Detect which cell encompasses the target text, then output its [X, Y] center coordinate. 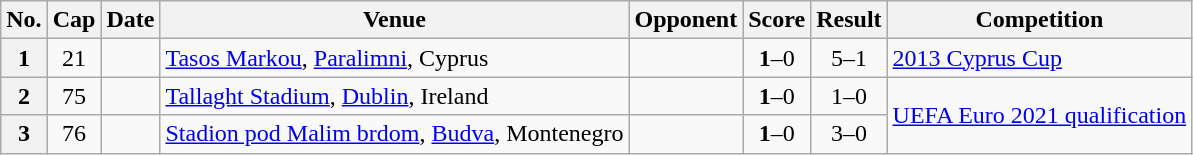
76 [74, 134]
Cap [74, 20]
Score [777, 20]
Tallaght Stadium, Dublin, Ireland [394, 96]
Venue [394, 20]
Tasos Markou, Paralimni, Cyprus [394, 58]
Opponent [686, 20]
UEFA Euro 2021 qualification [1040, 115]
5–1 [849, 58]
3 [24, 134]
Stadion pod Malim brdom, Budva, Montenegro [394, 134]
3–0 [849, 134]
75 [74, 96]
Result [849, 20]
2 [24, 96]
21 [74, 58]
2013 Cyprus Cup [1040, 58]
No. [24, 20]
Competition [1040, 20]
Date [130, 20]
1 [24, 58]
